Provide the [X, Y] coordinate of the cell's center where the given text is located.  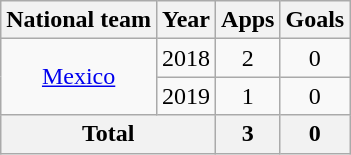
Goals [315, 20]
Apps [248, 20]
Total [108, 134]
1 [248, 96]
2019 [186, 96]
3 [248, 134]
2 [248, 58]
2018 [186, 58]
National team [79, 20]
Mexico [79, 77]
Year [186, 20]
